Find where the given text appears and provide that cell's center as (X, Y) coordinate. 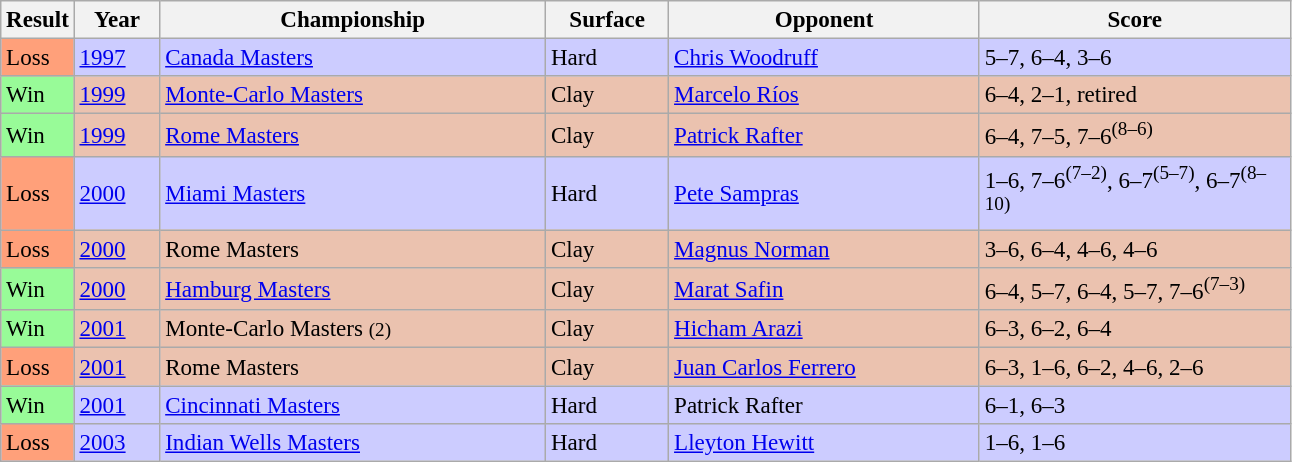
Juan Carlos Ferrero (824, 367)
Cincinnati Masters (353, 405)
Hicham Arazi (824, 330)
6–4, 2–1, retired (1134, 95)
Score (1134, 20)
Monte-Carlo Masters (2) (353, 330)
Marcelo Ríos (824, 95)
Lleyton Hewitt (824, 443)
6–4, 7–5, 7–6(8–6) (1134, 135)
6–4, 5–7, 6–4, 5–7, 7–6(7–3) (1134, 289)
1–6, 7–6(7–2), 6–7(5–7), 6–7(8–10) (1134, 194)
1–6, 1–6 (1134, 443)
Monte-Carlo Masters (353, 95)
Hamburg Masters (353, 289)
Magnus Norman (824, 250)
Opponent (824, 20)
Chris Woodruff (824, 58)
1997 (117, 58)
6–3, 1–6, 6–2, 4–6, 2–6 (1134, 367)
Result (38, 20)
Year (117, 20)
Indian Wells Masters (353, 443)
2003 (117, 443)
6–1, 6–3 (1134, 405)
5–7, 6–4, 3–6 (1134, 58)
Canada Masters (353, 58)
Championship (353, 20)
Marat Safin (824, 289)
Pete Sampras (824, 194)
Surface (608, 20)
3–6, 6–4, 4–6, 4–6 (1134, 250)
Miami Masters (353, 194)
6–3, 6–2, 6–4 (1134, 330)
